Locate the cell with the specified text and output its (x, y) center coordinate. 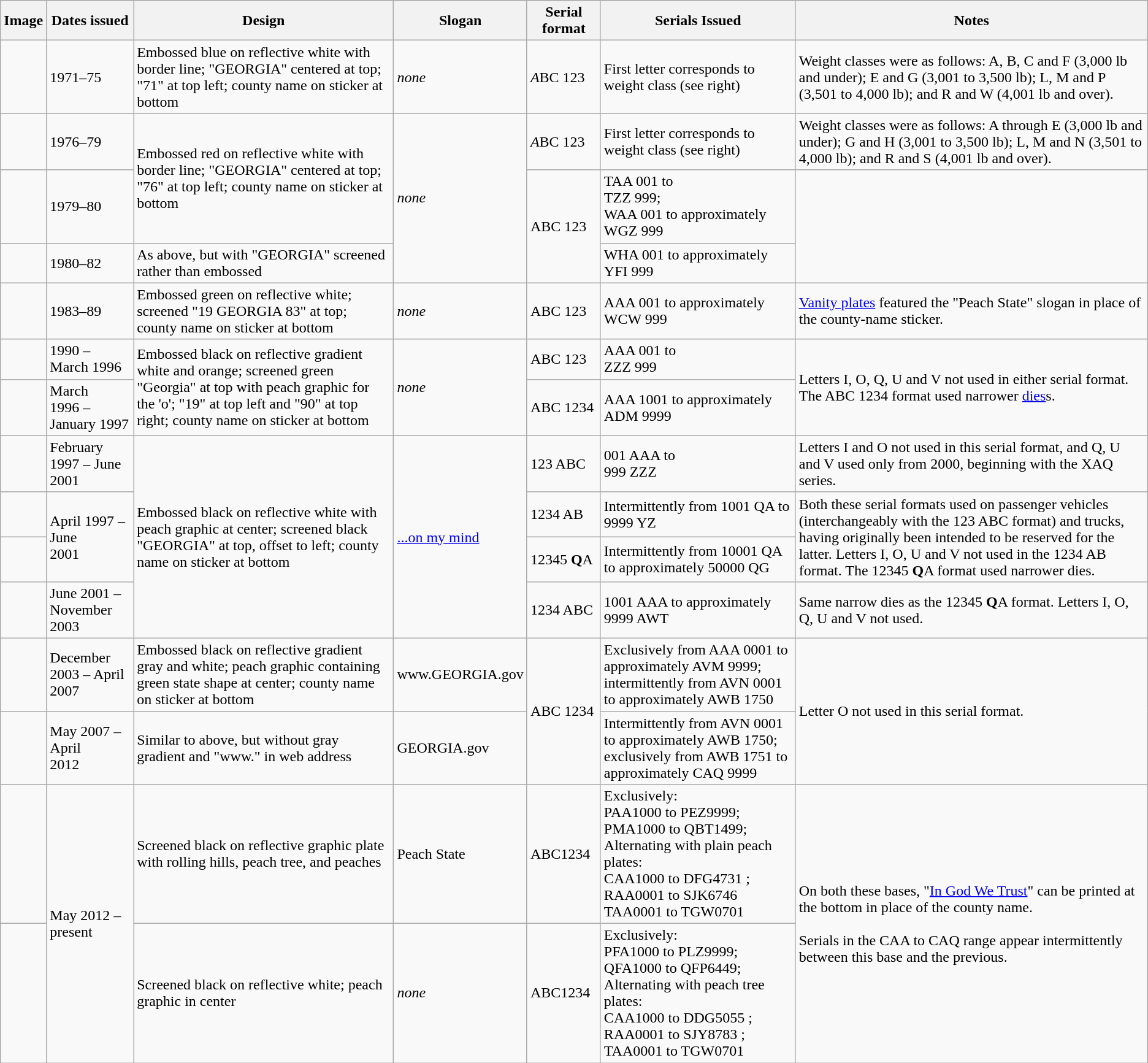
Exclusively:PFA1000 to PLZ9999;QFA1000 to QFP6449;Alternating with peach tree plates:CAA1000 to DDG5055 ;RAA0001 to SJY8783 ;TAA0001 to TGW0701 (698, 994)
Screened black on reflective white; peach graphic in center (264, 994)
1979–80 (90, 206)
Vanity plates featured the "Peach State" slogan in place of the county-name sticker. (971, 311)
Embossed green on reflective white; screened "19 GEORGIA 83" at top; county name on sticker at bottom (264, 311)
Letters I, O, Q, U and V not used in either serial format. The ABC 1234 format used narrower diess. (971, 388)
Dates issued (90, 21)
Embossed black on reflective gradient gray and white; peach graphic containing green state shape at center; county name on sticker at bottom (264, 675)
TAA 001 toTZZ 999;WAA 001 to approximately WGZ 999 (698, 206)
April 1997 – June2001 (90, 537)
March 1996 – January 1997 (90, 407)
AAA 001 to approximately WCW 999 (698, 311)
Letter O not used in this serial format. (971, 711)
1234 AB (564, 514)
Notes (971, 21)
June 2001 – November 2003 (90, 610)
1983–89 (90, 311)
GEORGIA.gov (461, 748)
Intermittently from AVN 0001 to approximately AWB 1750; exclusively from AWB 1751 to approximately CAQ 9999 (698, 748)
Exclusively:PAA1000 to PEZ9999; PMA1000 to QBT1499;Alternating with plain peach plates:CAA1000 to DFG4731 ;RAA0001 to SJK6746 TAA0001 to TGW0701 (698, 854)
Same narrow dies as the 12345 QA format. Letters I, O, Q, U and V not used. (971, 610)
Design (264, 21)
WHA 001 to approximately YFI 999 (698, 263)
Serials Issued (698, 21)
As above, but with "GEORGIA" screened rather than embossed (264, 263)
Screened black on reflective graphic plate with rolling hills, peach tree, and peaches (264, 854)
AAA 001 toZZZ 999 (698, 359)
1980–82 (90, 263)
Similar to above, but without gray gradient and "www." in web address (264, 748)
Peach State (461, 854)
Intermittently from 1001 QA to 9999 YZ (698, 514)
Intermittently from 10001 QA to approximately 50000 QG (698, 559)
1001 AAA to approximately 9999 AWT (698, 610)
1234 ABC (564, 610)
May 2012 – present (90, 924)
February 1997 – June2001 (90, 464)
May 2007 – April2012 (90, 748)
123 ABC (564, 464)
December 2003 – April2007 (90, 675)
1971–75 (90, 77)
Exclusively from AAA 0001 to approximately AVM 9999; intermittently from AVN 0001 to approximately AWB 1750 (698, 675)
Letters I and O not used in this serial format, and Q, U and V used only from 2000, beginning with the XAQ series. (971, 464)
Embossed red on reflective white with border line; "GEORGIA" centered at top; "76" at top left; county name on sticker at bottom (264, 178)
1990 – March 1996 (90, 359)
Slogan (461, 21)
...on my mind (461, 537)
www.GEORGIA.gov (461, 675)
Serial format (564, 21)
001 AAA to999 ZZZ (698, 464)
Image (23, 21)
1976–79 (90, 142)
Embossed black on reflective white with peach graphic at center; screened black "GEORGIA" at top, offset to left; county name on sticker at bottom (264, 537)
12345 QA (564, 559)
AAA 1001 to approximately ADM 9999 (698, 407)
Embossed blue on reflective white with border line; "GEORGIA" centered at top; "71" at top left; county name on sticker at bottom (264, 77)
